Determine the [x, y] coordinate at the center of the cell enclosing the given text.  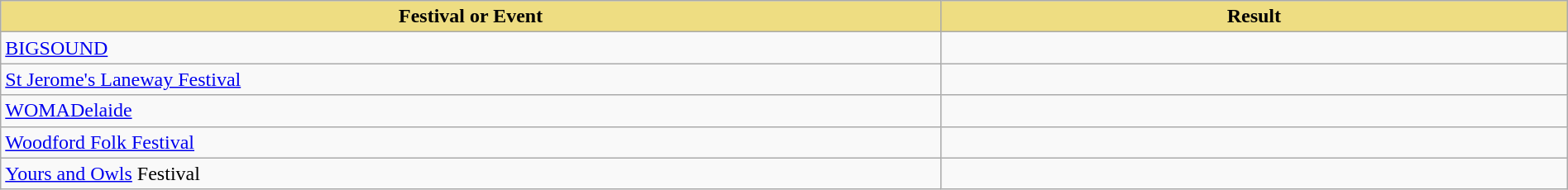
BIGSOUND [471, 48]
St Jerome's Laneway Festival [471, 79]
Woodford Folk Festival [471, 142]
Yours and Owls Festival [471, 173]
WOMADelaide [471, 111]
Festival or Event [471, 17]
Result [1254, 17]
